From the cell containing the given text, extract its center point as [X, Y] coordinate. 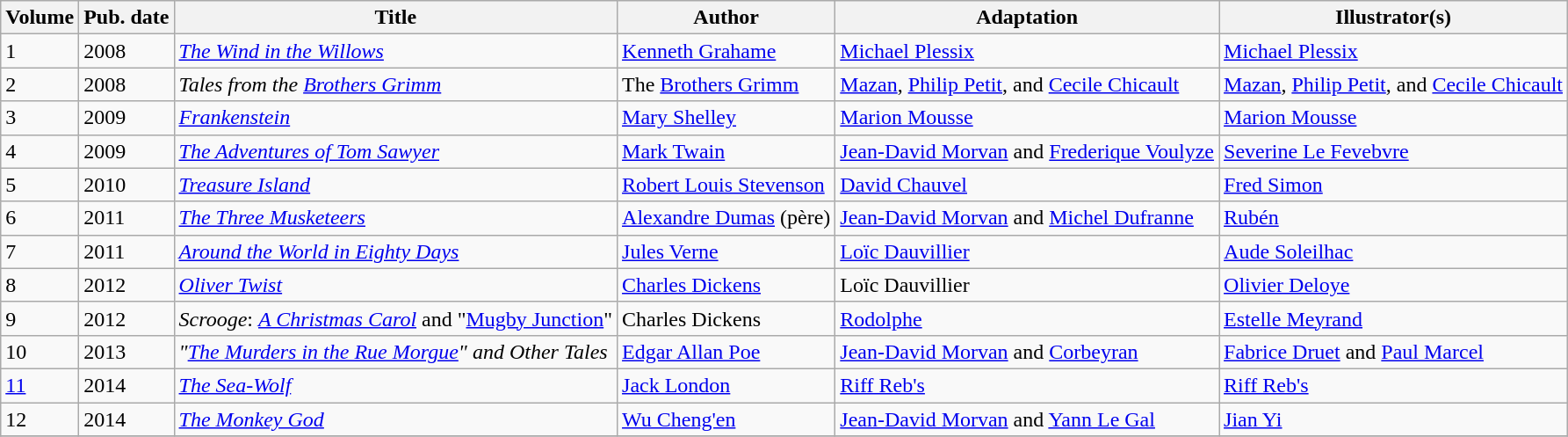
Olivier Deloye [1393, 285]
Jack London [726, 385]
Fabrice Druet and Paul Marcel [1393, 352]
12 [40, 419]
1 [40, 51]
2013 [126, 352]
Frankenstein [395, 118]
Scrooge: A Christmas Carol and "Mugby Junction" [395, 318]
Rubén [1393, 218]
8 [40, 285]
The Adventures of Tom Sawyer [395, 151]
Estelle Meyrand [1393, 318]
Mary Shelley [726, 118]
Jules Verne [726, 251]
Fred Simon [1393, 185]
The Monkey God [395, 419]
7 [40, 251]
11 [40, 385]
David Chauvel [1028, 185]
The Brothers Grimm [726, 84]
2010 [126, 185]
The Sea-Wolf [395, 385]
Kenneth Grahame [726, 51]
Title [395, 18]
4 [40, 151]
Around the World in Eighty Days [395, 251]
Rodolphe [1028, 318]
Illustrator(s) [1393, 18]
"The Murders in the Rue Morgue" and Other Tales [395, 352]
Mark Twain [726, 151]
Oliver Twist [395, 285]
Author [726, 18]
3 [40, 118]
Adaptation [1028, 18]
6 [40, 218]
Alexandre Dumas (père) [726, 218]
Wu Cheng'en [726, 419]
Volume [40, 18]
The Three Musketeers [395, 218]
Robert Louis Stevenson [726, 185]
2 [40, 84]
Severine Le Fevebvre [1393, 151]
Jean-David Morvan and Corbeyran [1028, 352]
Jian Yi [1393, 419]
Tales from the Brothers Grimm [395, 84]
9 [40, 318]
Jean-David Morvan and Yann Le Gal [1028, 419]
Aude Soleilhac [1393, 251]
Pub. date [126, 18]
5 [40, 185]
Edgar Allan Poe [726, 352]
Jean-David Morvan and Michel Dufranne [1028, 218]
Treasure Island [395, 185]
The Wind in the Willows [395, 51]
10 [40, 352]
Jean-David Morvan and Frederique Voulyze [1028, 151]
